Return the [X, Y] coordinate for the center point of the cell that contains the specified text.  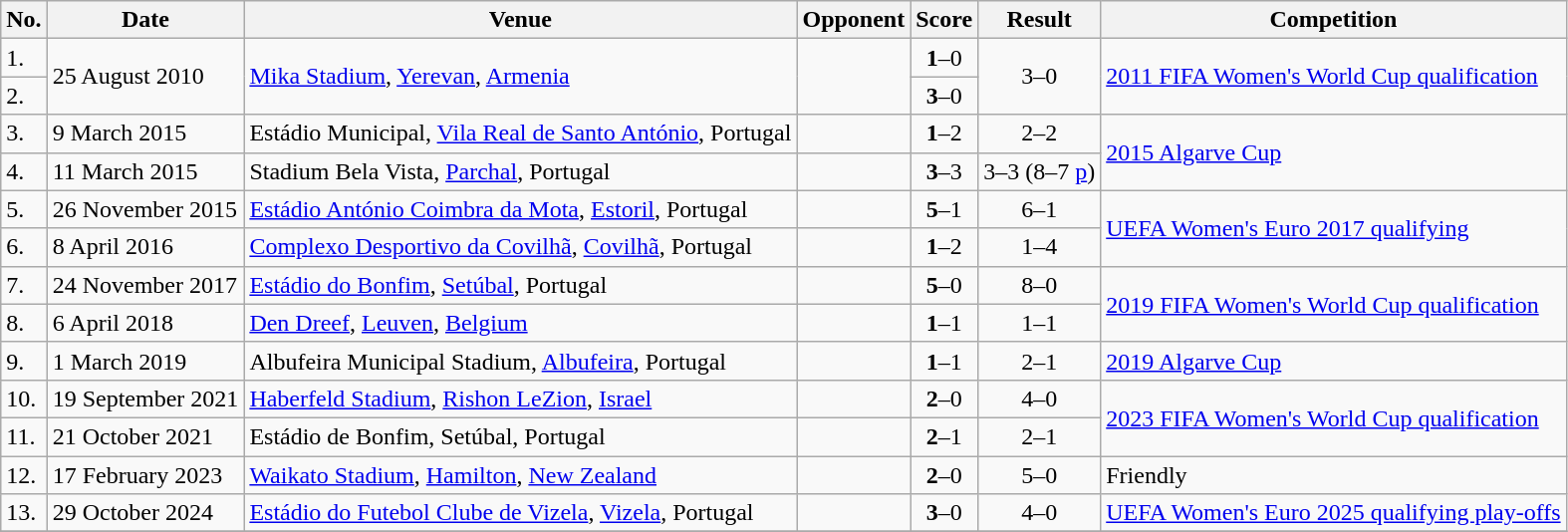
10. [24, 399]
17 February 2023 [145, 475]
Haberfeld Stadium, Rishon LeZion, Israel [520, 399]
Den Dreef, Leuven, Belgium [520, 323]
12. [24, 475]
2. [24, 96]
5. [24, 209]
26 November 2015 [145, 209]
UEFA Women's Euro 2017 qualifying [1333, 228]
Date [145, 20]
UEFA Women's Euro 2025 qualifying play-offs [1333, 513]
2015 Algarve Cup [1333, 152]
Estádio de Bonfim, Setúbal, Portugal [520, 436]
6–1 [1040, 209]
25 August 2010 [145, 77]
8–0 [1040, 285]
Estádio António Coimbra da Mota, Estoril, Portugal [520, 209]
6. [24, 247]
Stadium Bela Vista, Parchal, Portugal [520, 171]
Estádio Municipal, Vila Real de Santo António, Portugal [520, 133]
Competition [1333, 20]
2019 FIFA Women's World Cup qualification [1333, 304]
6 April 2018 [145, 323]
29 October 2024 [145, 513]
1. [24, 58]
8 April 2016 [145, 247]
Score [944, 20]
2–2 [1040, 133]
Complexo Desportivo da Covilhã, Covilhã, Portugal [520, 247]
5–1 [944, 209]
3–3 (8–7 p) [1040, 171]
Friendly [1333, 475]
8. [24, 323]
21 October 2021 [145, 436]
19 September 2021 [145, 399]
9. [24, 361]
Mika Stadium, Yerevan, Armenia [520, 77]
24 November 2017 [145, 285]
2011 FIFA Women's World Cup qualification [1333, 77]
7. [24, 285]
Venue [520, 20]
Estádio do Bonfim, Setúbal, Portugal [520, 285]
11 March 2015 [145, 171]
Albufeira Municipal Stadium, Albufeira, Portugal [520, 361]
3. [24, 133]
2019 Algarve Cup [1333, 361]
9 March 2015 [145, 133]
1–4 [1040, 247]
Estádio do Futebol Clube de Vizela, Vizela, Portugal [520, 513]
Waikato Stadium, Hamilton, New Zealand [520, 475]
Result [1040, 20]
4. [24, 171]
No. [24, 20]
Opponent [854, 20]
11. [24, 436]
3–3 [944, 171]
2023 FIFA Women's World Cup qualification [1333, 417]
1 March 2019 [145, 361]
1–0 [944, 58]
13. [24, 513]
